Locate the cell with the specified text and output its [X, Y] center coordinate. 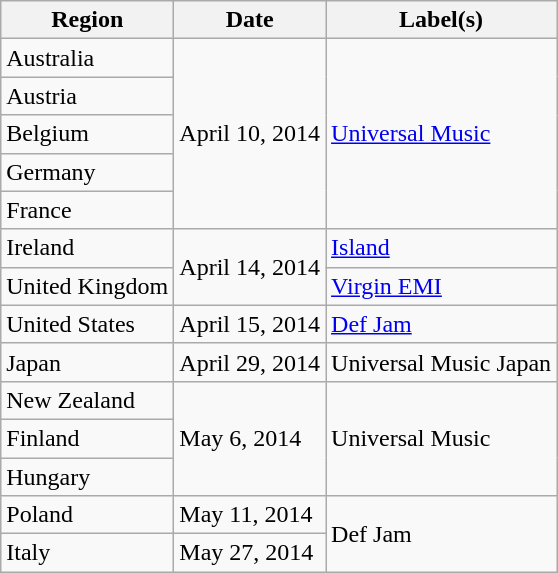
April 14, 2014 [250, 267]
Universal Music Japan [442, 362]
Germany [88, 172]
Date [250, 20]
April 10, 2014 [250, 134]
May 27, 2014 [250, 553]
United Kingdom [88, 286]
May 11, 2014 [250, 515]
Label(s) [442, 20]
Virgin EMI [442, 286]
May 6, 2014 [250, 438]
Finland [88, 438]
April 29, 2014 [250, 362]
Poland [88, 515]
Italy [88, 553]
France [88, 210]
Austria [88, 96]
Japan [88, 362]
Hungary [88, 477]
Region [88, 20]
Belgium [88, 134]
Ireland [88, 248]
April 15, 2014 [250, 324]
United States [88, 324]
Island [442, 248]
Australia [88, 58]
New Zealand [88, 400]
